Capture the cell that displays the provided text and extract its (x, y) central coordinate. 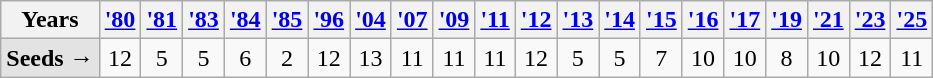
'80 (120, 20)
'84 (245, 20)
'17 (745, 20)
'11 (495, 20)
'81 (162, 20)
Years (50, 20)
'25 (912, 20)
8 (787, 58)
'13 (578, 20)
'09 (454, 20)
'23 (870, 20)
7 (661, 58)
'12 (536, 20)
13 (371, 58)
'19 (787, 20)
'04 (371, 20)
2 (287, 58)
'96 (329, 20)
'16 (703, 20)
'07 (412, 20)
'83 (204, 20)
6 (245, 58)
Seeds → (50, 58)
'21 (828, 20)
'85 (287, 20)
'15 (661, 20)
'14 (620, 20)
